Identify which cell holds the provided text, then report its [x, y] central coordinate. 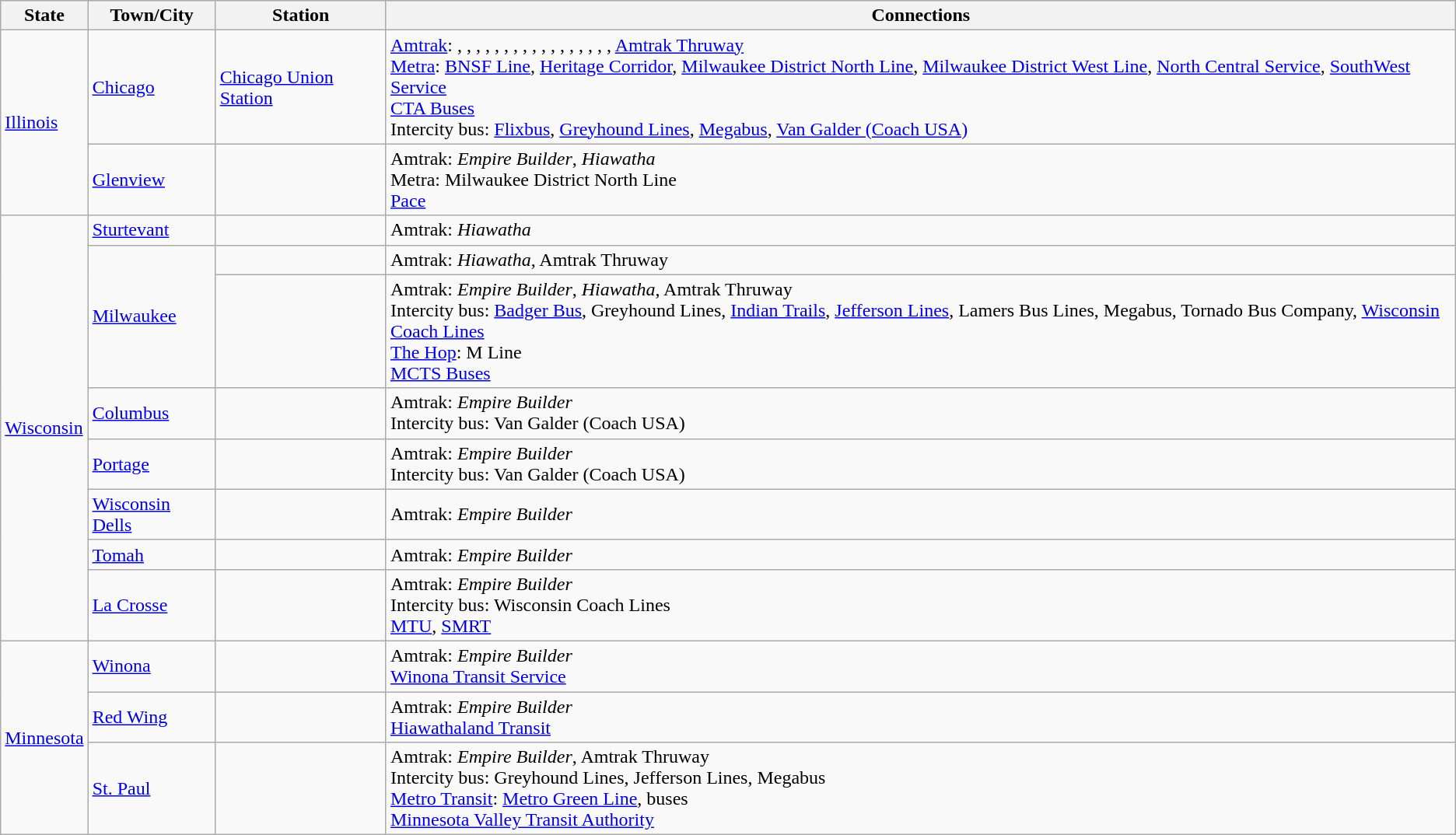
Amtrak: Empire Builder Winona Transit Service [921, 666]
Wisconsin Dells [152, 515]
Columbus [152, 414]
Station [300, 16]
St. Paul [152, 788]
Winona [152, 666]
Amtrak: Empire Builder Hiawathaland Transit [921, 717]
Chicago Union Station [300, 87]
Illinois [44, 123]
Red Wing [152, 717]
Minnesota [44, 737]
State [44, 16]
Portage [152, 463]
Glenview [152, 180]
Amtrak: Hiawatha, Amtrak Thruway [921, 260]
Milwaukee [152, 316]
Tomah [152, 554]
Wisconsin [44, 428]
Amtrak: Empire Builder Intercity bus: Wisconsin Coach Lines MTU, SMRT [921, 605]
Chicago [152, 87]
Amtrak: Hiawatha [921, 230]
Amtrak: Empire Builder, Hiawatha Metra: Milwaukee District North Line Pace [921, 180]
Town/City [152, 16]
La Crosse [152, 605]
Connections [921, 16]
Sturtevant [152, 230]
